Scan for the cell matching the given text and deliver its (X, Y) coordinate at center. 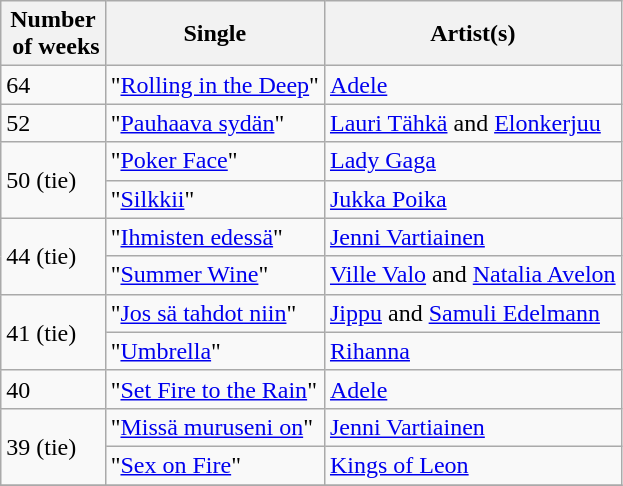
"Poker Face" (214, 161)
Lady Gaga (472, 161)
"Set Fire to the Rain" (214, 389)
"Summer Wine" (214, 275)
"Sex on Fire" (214, 465)
Single (214, 34)
"Umbrella" (214, 351)
52 (53, 123)
Lauri Tähkä and Elonkerjuu (472, 123)
41 (tie) (53, 332)
44 (tie) (53, 256)
"Missä muruseni on" (214, 427)
Kings of Leon (472, 465)
Rihanna (472, 351)
Ville Valo and Natalia Avelon (472, 275)
Artist(s) (472, 34)
40 (53, 389)
"Ihmisten edessä" (214, 237)
64 (53, 85)
39 (tie) (53, 446)
"Rolling in the Deep" (214, 85)
"Silkkii" (214, 199)
Jukka Poika (472, 199)
"Pauhaava sydän" (214, 123)
"Jos sä tahdot niin" (214, 313)
Jippu and Samuli Edelmann (472, 313)
50 (tie) (53, 180)
Number of weeks (53, 34)
